From the cell containing the given text, extract its center point as (X, Y) coordinate. 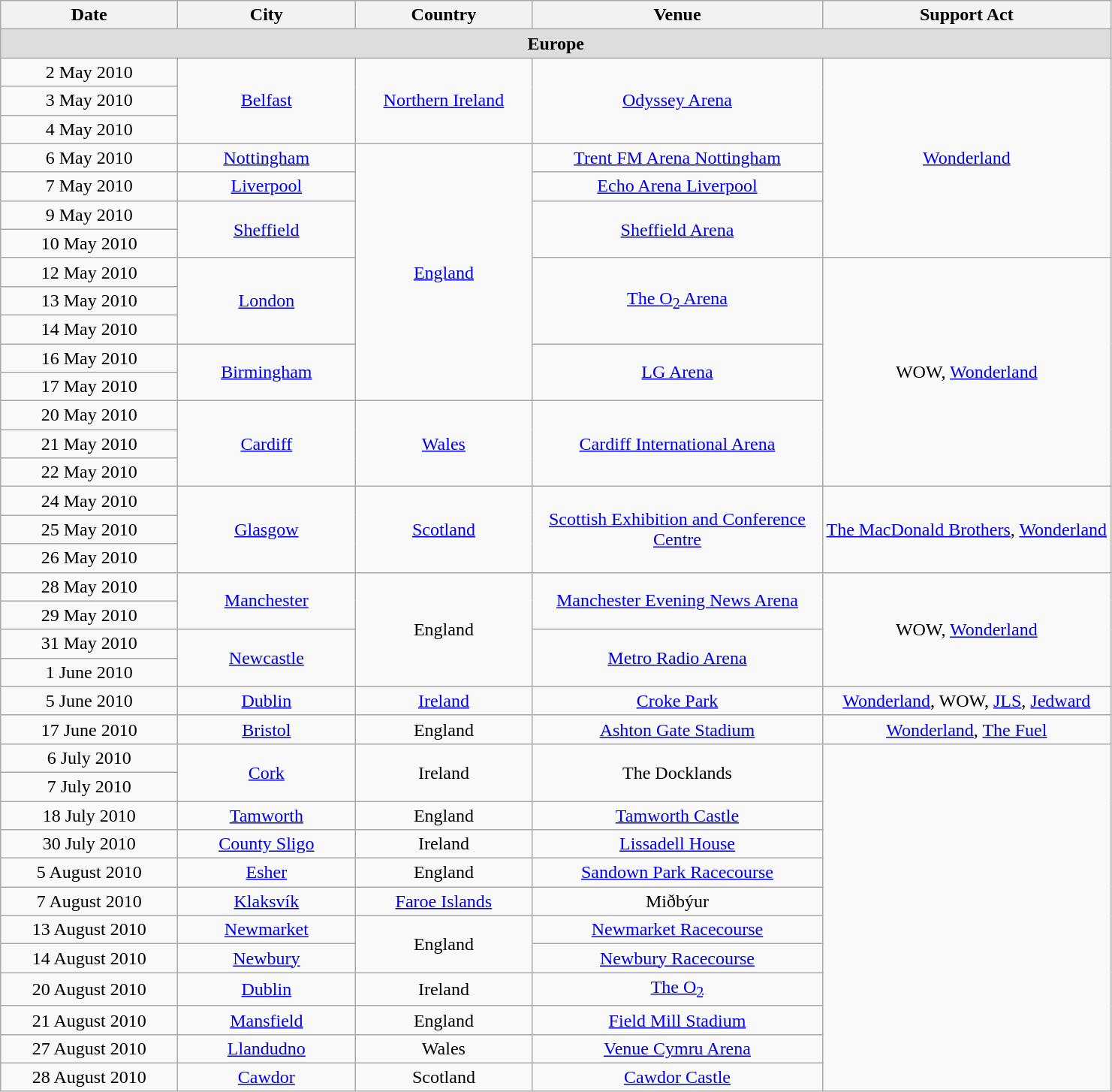
County Sligo (267, 844)
9 May 2010 (89, 215)
21 May 2010 (89, 444)
Metro Radio Arena (677, 658)
Northern Ireland (444, 101)
24 May 2010 (89, 501)
Wonderland, The Fuel (967, 729)
City (267, 15)
Newmarket (267, 930)
Sandown Park Racecourse (677, 873)
21 August 2010 (89, 1020)
14 May 2010 (89, 329)
Tamworth (267, 815)
2 May 2010 (89, 72)
31 May 2010 (89, 644)
Trent FM Arena Nottingham (677, 158)
Mansfield (267, 1020)
28 August 2010 (89, 1077)
Venue Cymru Arena (677, 1048)
Belfast (267, 101)
Manchester (267, 601)
Newcastle (267, 658)
18 July 2010 (89, 815)
7 August 2010 (89, 901)
Odyssey Arena (677, 101)
Bristol (267, 729)
Newbury Racecourse (677, 958)
7 July 2010 (89, 786)
28 May 2010 (89, 587)
Lissadell House (677, 844)
22 May 2010 (89, 472)
Llandudno (267, 1048)
4 May 2010 (89, 129)
London (267, 300)
27 August 2010 (89, 1048)
17 May 2010 (89, 387)
Cardiff (267, 444)
Ashton Gate Stadium (677, 729)
20 August 2010 (89, 989)
30 July 2010 (89, 844)
25 May 2010 (89, 529)
Tamworth Castle (677, 815)
Manchester Evening News Arena (677, 601)
Klaksvík (267, 901)
Cawdor Castle (677, 1077)
6 May 2010 (89, 158)
Venue (677, 15)
Birmingham (267, 373)
17 June 2010 (89, 729)
Miðbýur (677, 901)
The Docklands (677, 772)
Faroe Islands (444, 901)
Newbury (267, 958)
Wonderland, WOW, JLS, Jedward (967, 701)
Liverpool (267, 186)
The O2 Arena (677, 300)
Croke Park (677, 701)
Wonderland (967, 158)
13 May 2010 (89, 300)
Cardiff International Arena (677, 444)
10 May 2010 (89, 243)
12 May 2010 (89, 272)
Echo Arena Liverpool (677, 186)
LG Arena (677, 373)
6 July 2010 (89, 758)
Cork (267, 772)
20 May 2010 (89, 415)
14 August 2010 (89, 958)
Newmarket Racecourse (677, 930)
16 May 2010 (89, 358)
Sheffield Arena (677, 229)
3 May 2010 (89, 101)
Date (89, 15)
Cawdor (267, 1077)
Field Mill Stadium (677, 1020)
The MacDonald Brothers, Wonderland (967, 529)
7 May 2010 (89, 186)
Europe (556, 44)
Nottingham (267, 158)
Esher (267, 873)
26 May 2010 (89, 558)
Support Act (967, 15)
29 May 2010 (89, 615)
Glasgow (267, 529)
5 June 2010 (89, 701)
Scottish Exhibition and Conference Centre (677, 529)
13 August 2010 (89, 930)
The O2 (677, 989)
5 August 2010 (89, 873)
1 June 2010 (89, 672)
Sheffield (267, 229)
Country (444, 15)
